Detect which cell encompasses the target text, then output its (x, y) center coordinate. 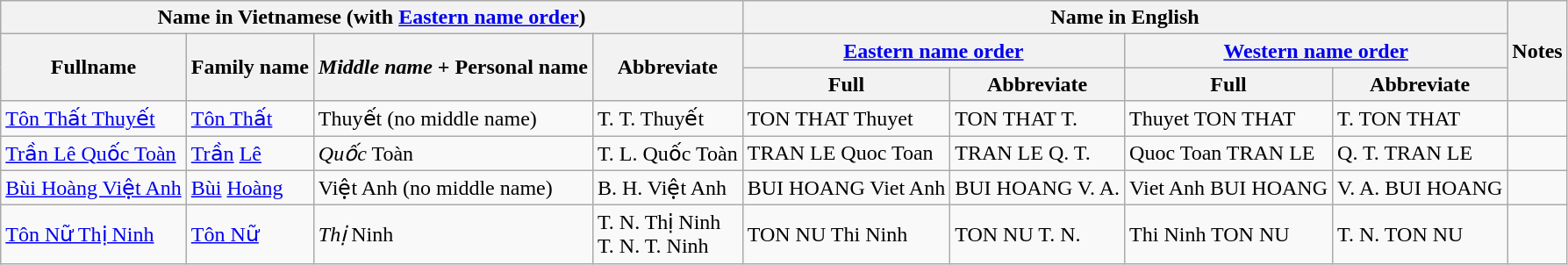
Tôn Thất Thuyết (94, 118)
Tôn Thất (249, 118)
TON NU T. N. (1037, 235)
Notes (1537, 51)
T. N. Thị NinhT. N. T. Ninh (667, 235)
Middle name + Personal name (453, 68)
Bùi Hoàng (249, 188)
Name in English (1125, 18)
BUI HOANG V. A. (1037, 188)
TON THAT Thuyet (846, 118)
Thi Ninh TON NU (1228, 235)
Name in Vietnamese (with Eastern name order) (372, 18)
Eastern name order (934, 51)
Bùi Hoàng Việt Anh (94, 188)
T. L. Quốc Toàn (667, 153)
Fullname (94, 68)
Quoc Toan TRAN LE (1228, 153)
Thuyết (no middle name) (453, 118)
Family name (249, 68)
T. T. Thuyết (667, 118)
B. H. Việt Anh (667, 188)
Thuyet TON THAT (1228, 118)
TON THAT T. (1037, 118)
Thị Ninh (453, 235)
V. A. BUI HOANG (1420, 188)
Western name order (1316, 51)
T. N. TON NU (1420, 235)
Trần Lê (249, 153)
Tôn Nữ (249, 235)
Trần Lê Quốc Toàn (94, 153)
Việt Anh (no middle name) (453, 188)
Tôn Nữ Thị Ninh (94, 235)
T. TON THAT (1420, 118)
Quốc Toàn (453, 153)
BUI HOANG Viet Anh (846, 188)
TON NU Thi Ninh (846, 235)
Viet Anh BUI HOANG (1228, 188)
TRAN LE Quoc Toan (846, 153)
Q. T. TRAN LE (1420, 153)
TRAN LE Q. T. (1037, 153)
